From the cell containing the given text, extract its center point as [X, Y] coordinate. 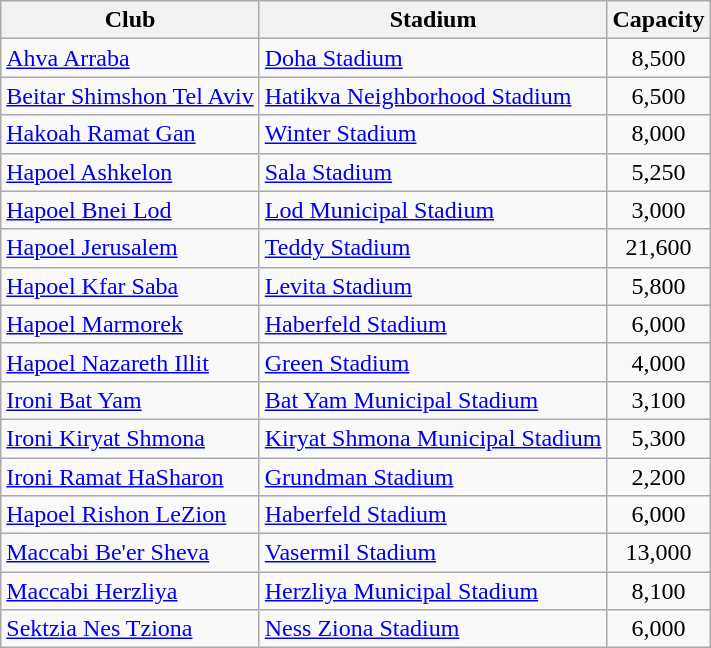
Green Stadium [433, 362]
21,600 [658, 248]
5,300 [658, 438]
Hakoah Ramat Gan [130, 134]
Maccabi Be'er Sheva [130, 553]
Ness Ziona Stadium [433, 629]
Ironi Ramat HaSharon [130, 477]
2,200 [658, 477]
Doha Stadium [433, 58]
Vasermil Stadium [433, 553]
Sala Stadium [433, 172]
Teddy Stadium [433, 248]
Hapoel Kfar Saba [130, 286]
Ironi Kiryat Shmona [130, 438]
3,100 [658, 400]
Sektzia Nes Tziona [130, 629]
Hapoel Marmorek [130, 324]
Levita Stadium [433, 286]
13,000 [658, 553]
5,250 [658, 172]
Winter Stadium [433, 134]
Hapoel Ashkelon [130, 172]
Bat Yam Municipal Stadium [433, 400]
Beitar Shimshon Tel Aviv [130, 96]
Hapoel Bnei Lod [130, 210]
Ahva Arraba [130, 58]
Lod Municipal Stadium [433, 210]
Hapoel Jerusalem [130, 248]
Hatikva Neighborhood Stadium [433, 96]
Grundman Stadium [433, 477]
6,500 [658, 96]
8,100 [658, 591]
Hapoel Rishon LeZion [130, 515]
Ironi Bat Yam [130, 400]
Capacity [658, 20]
5,800 [658, 286]
Stadium [433, 20]
Maccabi Herzliya [130, 591]
Herzliya Municipal Stadium [433, 591]
8,000 [658, 134]
Club [130, 20]
3,000 [658, 210]
4,000 [658, 362]
Kiryat Shmona Municipal Stadium [433, 438]
8,500 [658, 58]
Hapoel Nazareth Illit [130, 362]
